Provide the (x, y) coordinate of the cell's center where the given text is located.  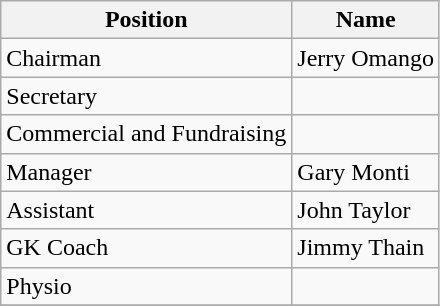
John Taylor (366, 210)
Jerry Omango (366, 58)
Position (146, 20)
Physio (146, 286)
Secretary (146, 96)
Chairman (146, 58)
Name (366, 20)
GK Coach (146, 248)
Commercial and Fundraising (146, 134)
Jimmy Thain (366, 248)
Assistant (146, 210)
Manager (146, 172)
Gary Monti (366, 172)
